Extract the (X, Y) coordinate from the center of the cell holding the provided text.  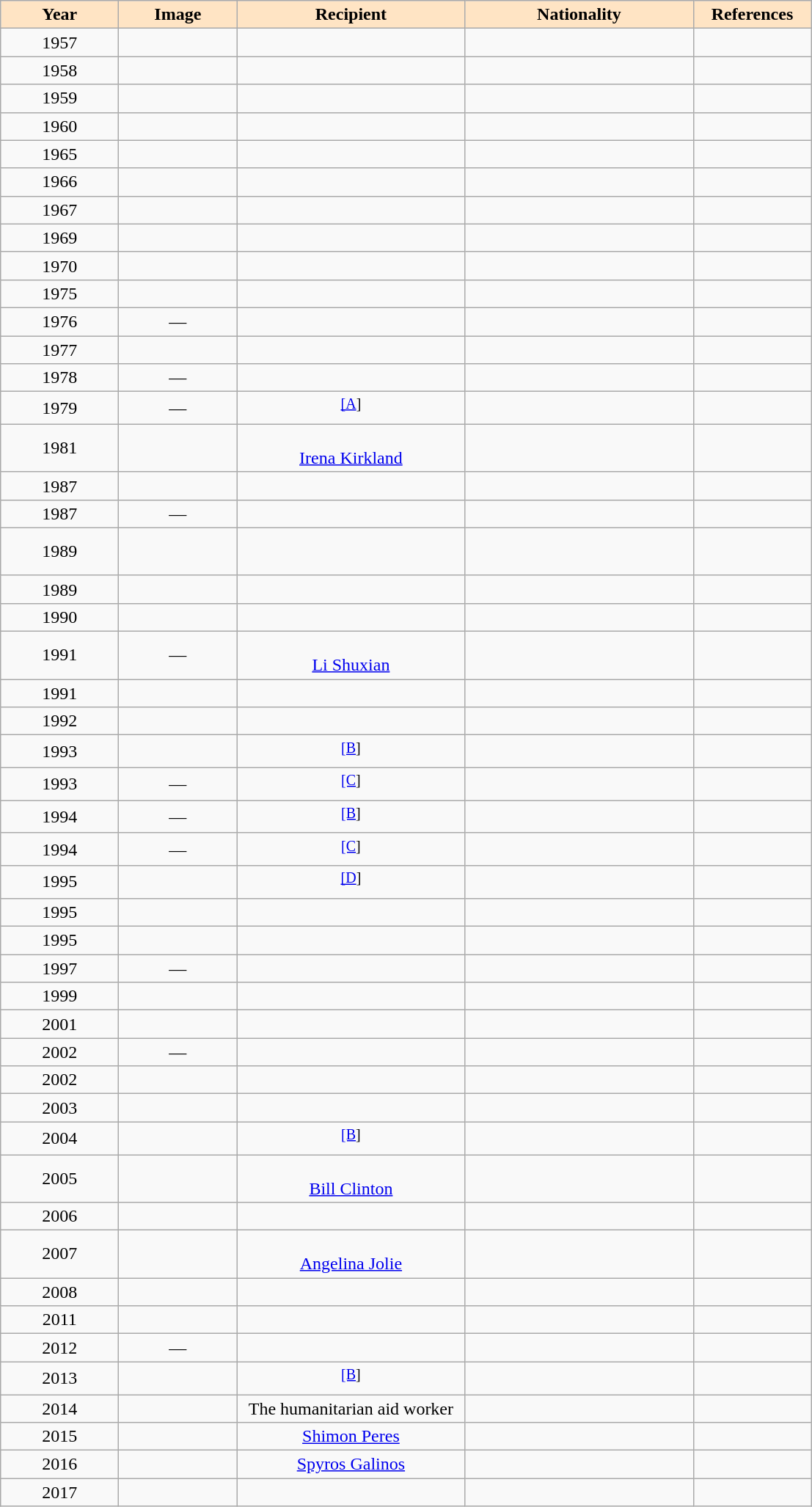
References (753, 15)
2015 (60, 1437)
1975 (60, 293)
Nationality (579, 15)
Angelina Jolie (351, 1255)
[A] (351, 408)
1978 (60, 378)
1976 (60, 321)
1999 (60, 996)
Shimon Peres (351, 1437)
2012 (60, 1348)
1979 (60, 408)
2016 (60, 1464)
1990 (60, 617)
Li Shuxian (351, 656)
1960 (60, 126)
2011 (60, 1320)
2006 (60, 1216)
Recipient (351, 15)
2004 (60, 1139)
1969 (60, 238)
[D] (351, 882)
2013 (60, 1378)
1997 (60, 968)
1981 (60, 448)
1967 (60, 210)
Bill Clinton (351, 1178)
Spyros Galinos (351, 1464)
2001 (60, 1024)
2003 (60, 1108)
2008 (60, 1292)
2017 (60, 1492)
1977 (60, 350)
2005 (60, 1178)
1959 (60, 98)
1970 (60, 266)
2014 (60, 1408)
1966 (60, 182)
1992 (60, 721)
1957 (60, 43)
Irena Kirkland (351, 448)
1965 (60, 154)
1958 (60, 70)
Year (60, 15)
Image (178, 15)
The humanitarian aid worker (351, 1408)
2007 (60, 1255)
